Detect which cell encompasses the target text, then output its [X, Y] center coordinate. 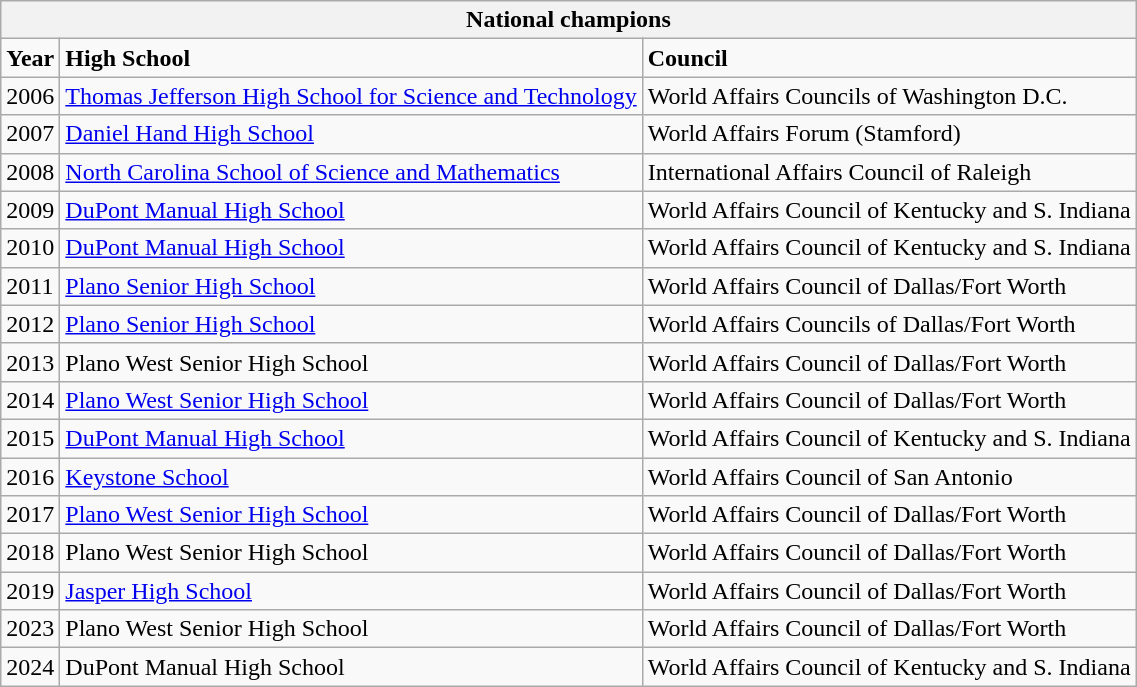
2012 [30, 324]
Jasper High School [351, 591]
2008 [30, 172]
2023 [30, 629]
2018 [30, 553]
2024 [30, 667]
High School [351, 58]
World Affairs Councils of Dallas/Fort Worth [889, 324]
2009 [30, 210]
National champions [568, 20]
2017 [30, 515]
2013 [30, 362]
Daniel Hand High School [351, 134]
North Carolina School of Science and Mathematics [351, 172]
2006 [30, 96]
2019 [30, 591]
World Affairs Forum (Stamford) [889, 134]
Keystone School [351, 477]
Council [889, 58]
2011 [30, 286]
World Affairs Council of San Antonio [889, 477]
Year [30, 58]
2007 [30, 134]
International Affairs Council of Raleigh [889, 172]
Thomas Jefferson High School for Science and Technology [351, 96]
2010 [30, 248]
World Affairs Councils of Washington D.C. [889, 96]
2014 [30, 400]
2015 [30, 438]
2016 [30, 477]
